Identify which cell holds the provided text, then report its (x, y) central coordinate. 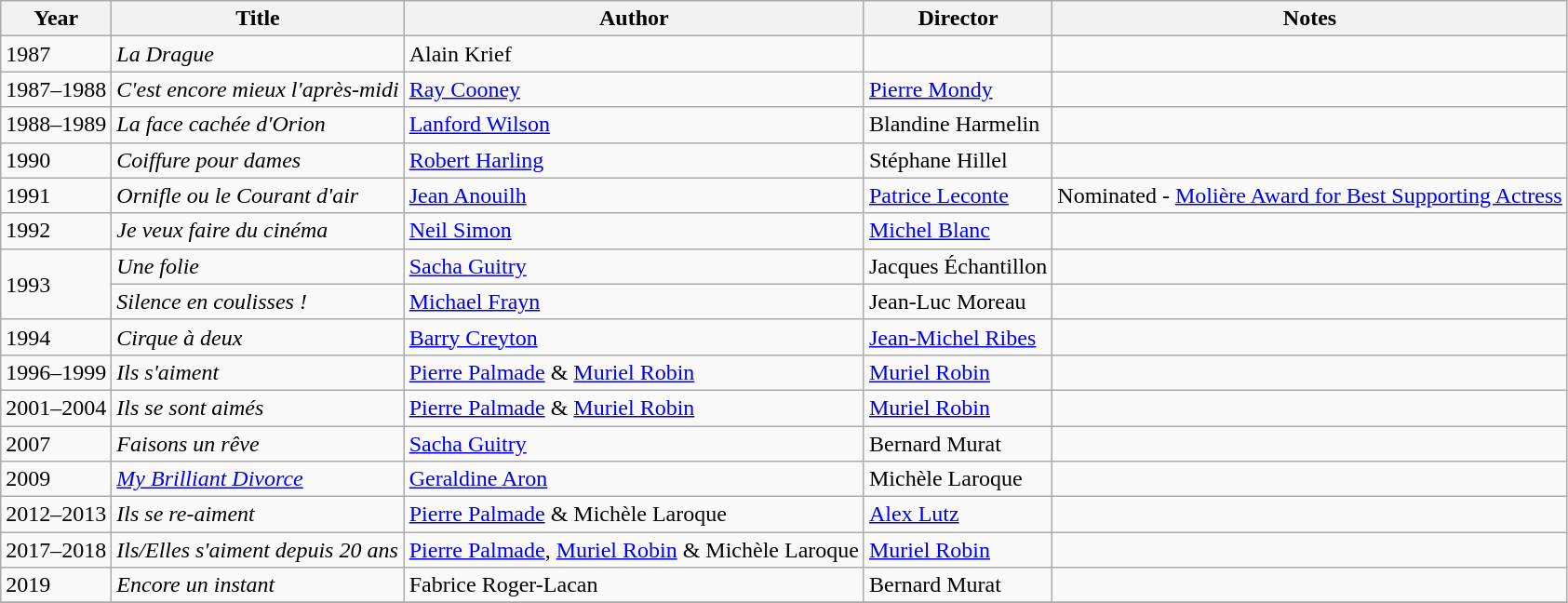
Director (958, 19)
Ils se sont aimés (258, 408)
La face cachée d'Orion (258, 125)
Ils se re-aiment (258, 515)
1993 (56, 284)
Alex Lutz (958, 515)
Ils s'aiment (258, 372)
1994 (56, 337)
Patrice Leconte (958, 195)
2012–2013 (56, 515)
1987–1988 (56, 89)
Neil Simon (634, 231)
2007 (56, 444)
Faisons un rêve (258, 444)
My Brilliant Divorce (258, 479)
Stéphane Hillel (958, 160)
Title (258, 19)
Pierre Palmade, Muriel Robin & Michèle Laroque (634, 550)
La Drague (258, 54)
Blandine Harmelin (958, 125)
2019 (56, 585)
1992 (56, 231)
Geraldine Aron (634, 479)
C'est encore mieux l'après-midi (258, 89)
2001–2004 (56, 408)
Coiffure pour dames (258, 160)
1988–1989 (56, 125)
Ornifle ou le Courant d'air (258, 195)
Encore un instant (258, 585)
Pierre Palmade & Michèle Laroque (634, 515)
Barry Creyton (634, 337)
Year (56, 19)
Silence en coulisses ! (258, 301)
1991 (56, 195)
Ils/Elles s'aiment depuis 20 ans (258, 550)
Jacques Échantillon (958, 266)
Jean Anouilh (634, 195)
Pierre Mondy (958, 89)
Jean-Luc Moreau (958, 301)
1990 (56, 160)
Michel Blanc (958, 231)
Author (634, 19)
Alain Krief (634, 54)
1996–1999 (56, 372)
Une folie (258, 266)
Jean-Michel Ribes (958, 337)
2017–2018 (56, 550)
2009 (56, 479)
Robert Harling (634, 160)
Fabrice Roger-Lacan (634, 585)
Michael Frayn (634, 301)
1987 (56, 54)
Ray Cooney (634, 89)
Nominated - Molière Award for Best Supporting Actress (1310, 195)
Je veux faire du cinéma (258, 231)
Cirque à deux (258, 337)
Michèle Laroque (958, 479)
Notes (1310, 19)
Lanford Wilson (634, 125)
